For the text-containing cell, return its midpoint in [x, y] coordinate format. 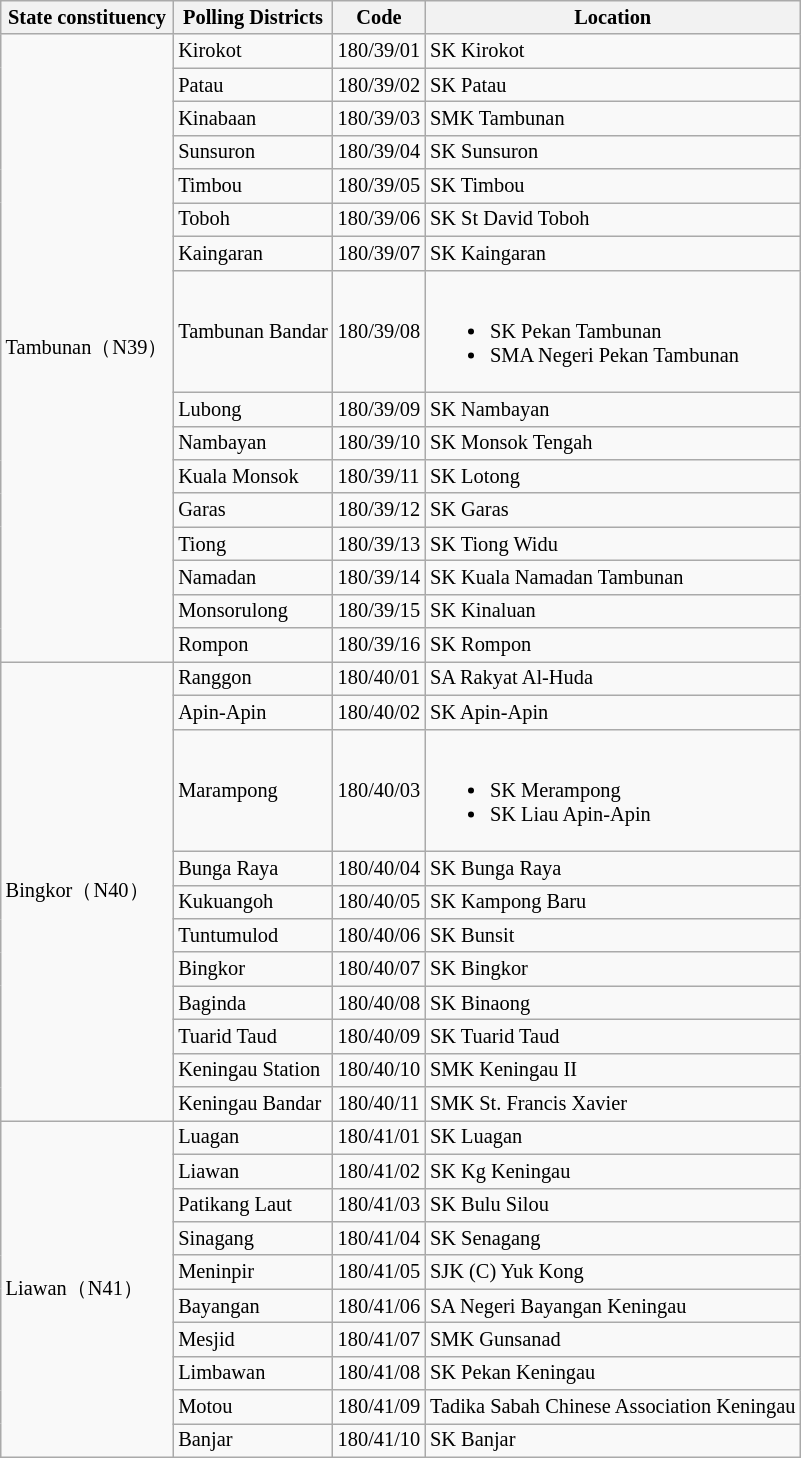
180/40/07 [379, 969]
180/41/10 [379, 1440]
Lubong [252, 409]
Kinabaan [252, 118]
SMK St. Francis Xavier [612, 1104]
Limbawan [252, 1373]
SMK Keningau II [612, 1070]
SMK Gunsanad [612, 1339]
180/41/01 [379, 1137]
180/40/11 [379, 1104]
Code [379, 17]
180/41/05 [379, 1272]
SA Negeri Bayangan Keningau [612, 1306]
180/39/15 [379, 611]
SK Tiong Widu [612, 544]
Kukuangoh [252, 902]
SK Kuala Namadan Tambunan [612, 577]
Liawan [252, 1171]
180/39/11 [379, 476]
SK Kaingaran [612, 253]
Mesjid [252, 1339]
Tadika Sabah Chinese Association Keningau [612, 1407]
180/39/13 [379, 544]
SK St David Toboh [612, 219]
180/41/09 [379, 1407]
180/41/02 [379, 1171]
SK Luagan [612, 1137]
Baginda [252, 1003]
Garas [252, 510]
180/41/08 [379, 1373]
180/40/01 [379, 678]
Timbou [252, 186]
SK Kg Keningau [612, 1171]
Bingkor [252, 969]
Bayangan [252, 1306]
180/40/06 [379, 935]
180/39/07 [379, 253]
Luagan [252, 1137]
SK Nambayan [612, 409]
SK Tuarid Taud [612, 1036]
Patau [252, 85]
180/39/04 [379, 152]
SK Sunsuron [612, 152]
180/39/05 [379, 186]
SJK (C) Yuk Kong [612, 1272]
Ranggon [252, 678]
Polling Districts [252, 17]
Meninpir [252, 1272]
SK Garas [612, 510]
180/40/09 [379, 1036]
180/41/03 [379, 1205]
Kirokot [252, 51]
SK Rompon [612, 645]
Tambunan（N39） [88, 348]
Sunsuron [252, 152]
Apin-Apin [252, 712]
180/40/10 [379, 1070]
Bunga Raya [252, 868]
SK MerampongSK Liau Apin-Apin [612, 790]
Rompon [252, 645]
180/40/02 [379, 712]
SA Rakyat Al-Huda [612, 678]
180/39/14 [379, 577]
Sinagang [252, 1238]
SK Pekan TambunanSMA Negeri Pekan Tambunan [612, 331]
Toboh [252, 219]
180/40/05 [379, 902]
Location [612, 17]
SMK Tambunan [612, 118]
Kuala Monsok [252, 476]
SK Bunga Raya [612, 868]
Keningau Bandar [252, 1104]
Tiong [252, 544]
SK Bingkor [612, 969]
180/39/02 [379, 85]
Namadan [252, 577]
Bingkor（N40） [88, 890]
Motou [252, 1407]
SK Apin-Apin [612, 712]
SK Senagang [612, 1238]
SK Kinaluan [612, 611]
SK Pekan Keningau [612, 1373]
SK Bulu Silou [612, 1205]
Tuarid Taud [252, 1036]
Tambunan Bandar [252, 331]
180/39/12 [379, 510]
SK Kampong Baru [612, 902]
180/41/04 [379, 1238]
180/39/10 [379, 443]
Monsorulong [252, 611]
SK Lotong [612, 476]
180/41/07 [379, 1339]
Kaingaran [252, 253]
SK Bunsit [612, 935]
180/39/03 [379, 118]
Keningau Station [252, 1070]
180/39/08 [379, 331]
Tuntumulod [252, 935]
Liawan（N41） [88, 1288]
Patikang Laut [252, 1205]
180/39/16 [379, 645]
State constituency [88, 17]
Nambayan [252, 443]
180/40/03 [379, 790]
Banjar [252, 1440]
SK Binaong [612, 1003]
180/41/06 [379, 1306]
180/40/08 [379, 1003]
180/39/06 [379, 219]
Marampong [252, 790]
SK Kirokot [612, 51]
180/40/04 [379, 868]
SK Banjar [612, 1440]
180/39/09 [379, 409]
SK Timbou [612, 186]
SK Patau [612, 85]
SK Monsok Tengah [612, 443]
180/39/01 [379, 51]
